Search for the cell housing the specified text and yield its [X, Y] center coordinate. 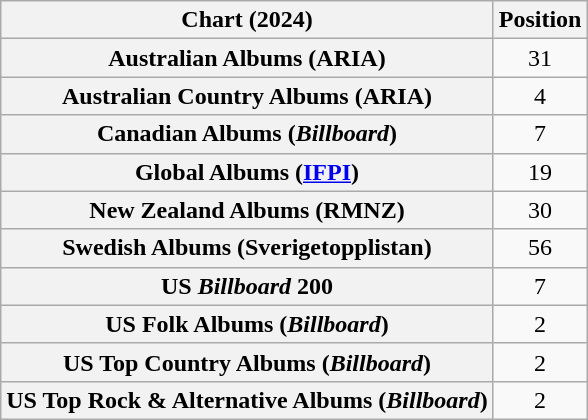
Australian Albums (ARIA) [247, 58]
56 [540, 248]
Australian Country Albums (ARIA) [247, 96]
19 [540, 172]
31 [540, 58]
30 [540, 210]
US Top Rock & Alternative Albums (Billboard) [247, 400]
Canadian Albums (Billboard) [247, 134]
Swedish Albums (Sverigetopplistan) [247, 248]
4 [540, 96]
Global Albums (IFPI) [247, 172]
US Folk Albums (Billboard) [247, 324]
US Billboard 200 [247, 286]
New Zealand Albums (RMNZ) [247, 210]
Chart (2024) [247, 20]
US Top Country Albums (Billboard) [247, 362]
Position [540, 20]
